Return (x, y) of the center of cell containing provided text 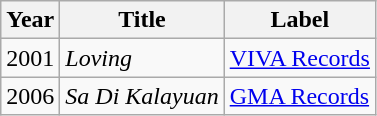
2006 (30, 96)
2001 (30, 58)
Label (300, 20)
VIVA Records (300, 58)
GMA Records (300, 96)
Title (142, 20)
Loving (142, 58)
Year (30, 20)
Sa Di Kalayuan (142, 96)
